For the text-containing cell, return its midpoint in [x, y] coordinate format. 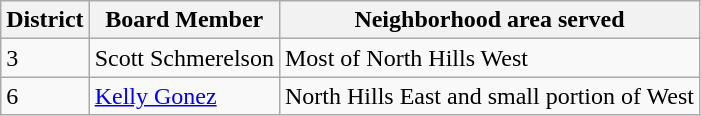
Kelly Gonez [184, 96]
3 [45, 58]
Scott Schmerelson [184, 58]
District [45, 20]
Neighborhood area served [489, 20]
Board Member [184, 20]
North Hills East and small portion of West [489, 96]
6 [45, 96]
Most of North Hills West [489, 58]
